For the text-containing cell, return its midpoint in (x, y) coordinate format. 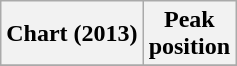
Peakposition (189, 34)
Chart (2013) (72, 34)
